Locate the cell with the specified text and output its [x, y] center coordinate. 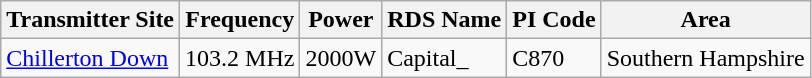
Southern Hampshire [706, 58]
Transmitter Site [90, 20]
103.2 MHz [240, 58]
C870 [554, 58]
Area [706, 20]
Capital_ [444, 58]
2000W [341, 58]
Power [341, 20]
Frequency [240, 20]
PI Code [554, 20]
RDS Name [444, 20]
Chillerton Down [90, 58]
